From the cell containing the given text, extract its center point as [x, y] coordinate. 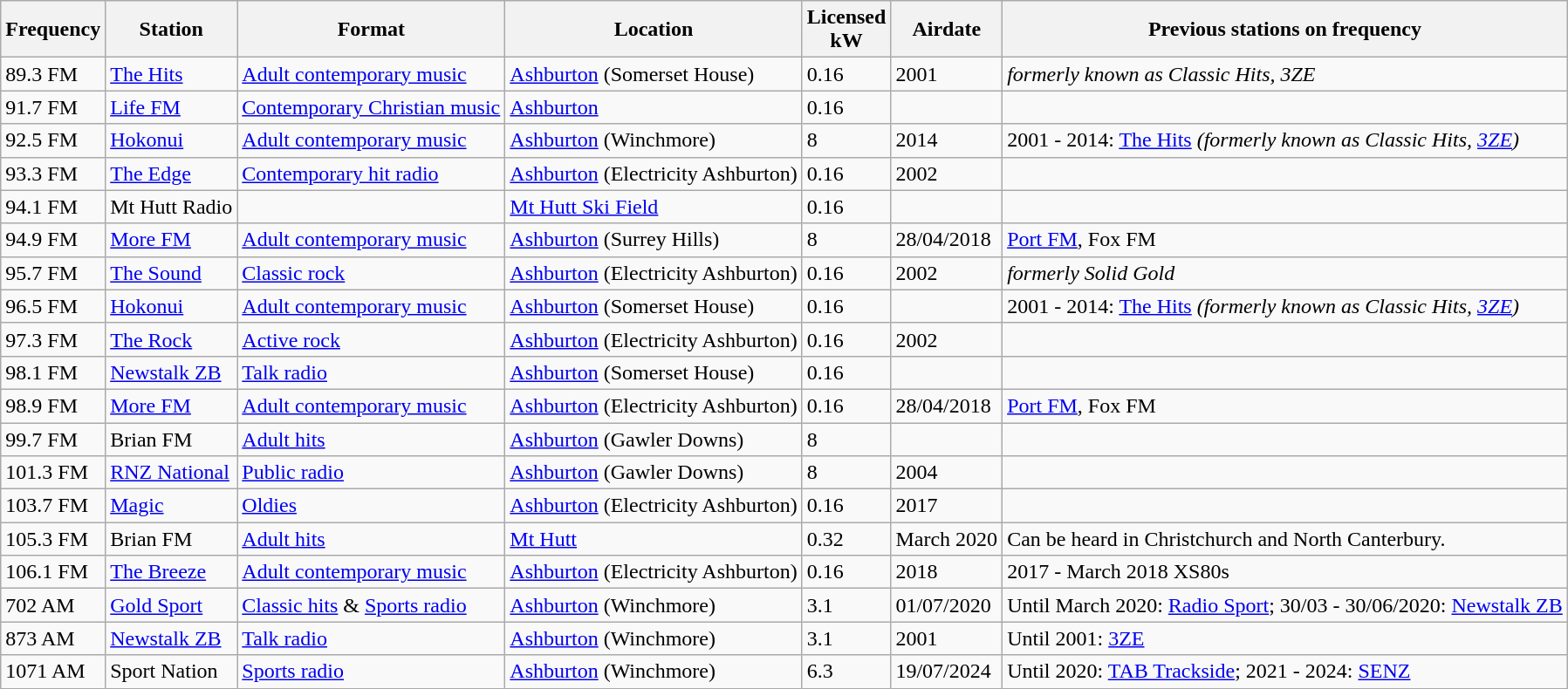
Station [171, 30]
RNZ National [171, 473]
Contemporary Christian music [372, 107]
Mt Hutt Radio [171, 207]
Magic [171, 506]
94.9 FM [53, 240]
Classic rock [372, 273]
Airdate [947, 30]
2004 [947, 473]
Gold Sport [171, 605]
2017 [947, 506]
Frequency [53, 30]
1071 AM [53, 672]
Previous stations on frequency [1285, 30]
Contemporary hit radio [372, 174]
105.3 FM [53, 539]
formerly Solid Gold [1285, 273]
Can be heard in Christchurch and North Canterbury. [1285, 539]
01/07/2020 [947, 605]
Active rock [372, 339]
Public radio [372, 473]
Ashburton [654, 107]
19/07/2024 [947, 672]
Classic hits & Sports radio [372, 605]
702 AM [53, 605]
98.1 FM [53, 372]
96.5 FM [53, 306]
Oldies [372, 506]
89.3 FM [53, 74]
March 2020 [947, 539]
The Edge [171, 174]
91.7 FM [53, 107]
99.7 FM [53, 439]
formerly known as Classic Hits, 3ZE [1285, 74]
97.3 FM [53, 339]
Until March 2020: Radio Sport; 30/03 - 30/06/2020: Newstalk ZB [1285, 605]
6.3 [846, 672]
95.7 FM [53, 273]
101.3 FM [53, 473]
2018 [947, 572]
Format [372, 30]
Mt Hutt Ski Field [654, 207]
The Rock [171, 339]
2014 [947, 140]
Life FM [171, 107]
98.9 FM [53, 406]
2017 - March 2018 XS80s [1285, 572]
The Sound [171, 273]
The Hits [171, 74]
94.1 FM [53, 207]
Until 2001: 3ZE [1285, 638]
873 AM [53, 638]
92.5 FM [53, 140]
Ashburton (Surrey Hills) [654, 240]
103.7 FM [53, 506]
Sport Nation [171, 672]
Sports radio [372, 672]
LicensedkW [846, 30]
Until 2020: TAB Trackside; 2021 - 2024: SENZ [1285, 672]
0.32 [846, 539]
106.1 FM [53, 572]
93.3 FM [53, 174]
The Breeze [171, 572]
Location [654, 30]
Mt Hutt [654, 539]
